Capture the cell that displays the provided text and extract its (X, Y) central coordinate. 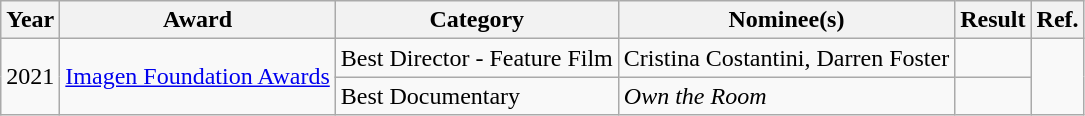
Best Documentary (476, 96)
Ref. (1058, 20)
Category (476, 20)
Nominee(s) (786, 20)
Cristina Costantini, Darren Foster (786, 58)
2021 (30, 77)
Own the Room (786, 96)
Year (30, 20)
Best Director - Feature Film (476, 58)
Award (198, 20)
Result (993, 20)
Imagen Foundation Awards (198, 77)
